From the cell containing the given text, extract its center point as [X, Y] coordinate. 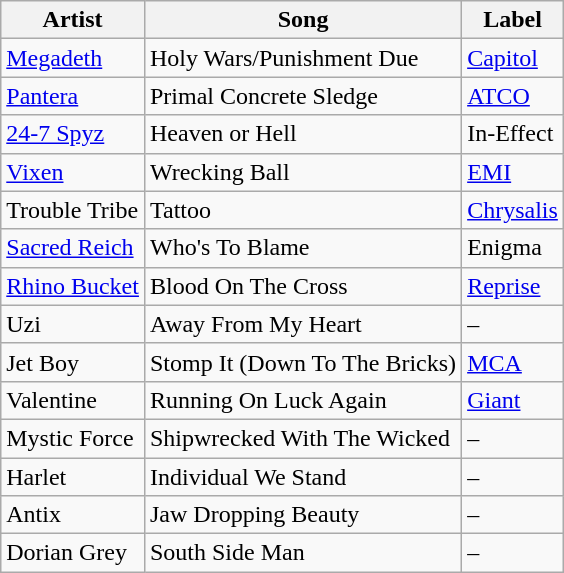
Mystic Force [73, 438]
Antix [73, 515]
Artist [73, 20]
24-7 Spyz [73, 134]
Who's To Blame [302, 248]
Song [302, 20]
Sacred Reich [73, 248]
Wrecking Ball [302, 172]
Holy Wars/Punishment Due [302, 58]
Megadeth [73, 58]
Primal Concrete Sledge [302, 96]
South Side Man [302, 553]
EMI [513, 172]
Pantera [73, 96]
ATCO [513, 96]
Away From My Heart [302, 324]
Rhino Bucket [73, 286]
Dorian Grey [73, 553]
Jet Boy [73, 362]
Capitol [513, 58]
Jaw Dropping Beauty [302, 515]
MCA [513, 362]
Enigma [513, 248]
In-Effect [513, 134]
Trouble Tribe [73, 210]
Uzi [73, 324]
Shipwrecked With The Wicked [302, 438]
Tattoo [302, 210]
Running On Luck Again [302, 400]
Blood On The Cross [302, 286]
Harlet [73, 477]
Heaven or Hell [302, 134]
Label [513, 20]
Individual We Stand [302, 477]
Valentine [73, 400]
Stomp It (Down To The Bricks) [302, 362]
Vixen [73, 172]
Chrysalis [513, 210]
Giant [513, 400]
Reprise [513, 286]
